Search for the cell housing the specified text and yield its (x, y) center coordinate. 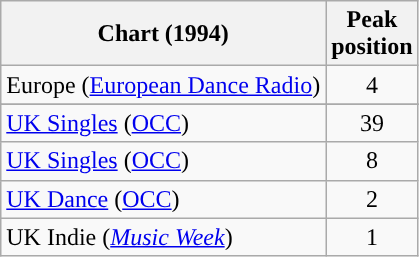
39 (372, 123)
UK Dance (OCC) (164, 199)
UK Indie (Music Week) (164, 237)
8 (372, 161)
2 (372, 199)
Peakposition (372, 34)
4 (372, 85)
Europe (European Dance Radio) (164, 85)
1 (372, 237)
Chart (1994) (164, 34)
